Provide the (X, Y) coordinate of the cell's center where the given text is located.  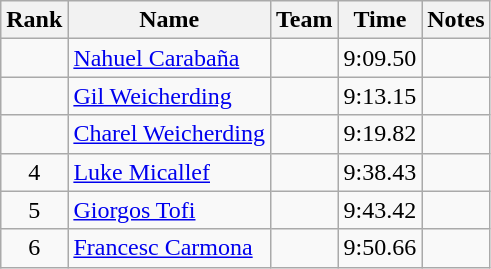
9:19.82 (380, 134)
Francesc Carmona (170, 248)
Time (380, 20)
Notes (456, 20)
5 (34, 210)
9:13.15 (380, 96)
9:43.42 (380, 210)
Rank (34, 20)
Nahuel Carabaña (170, 58)
4 (34, 172)
6 (34, 248)
Luke Micallef (170, 172)
9:38.43 (380, 172)
Charel Weicherding (170, 134)
9:50.66 (380, 248)
Name (170, 20)
Team (304, 20)
Giorgos Tofi (170, 210)
Gil Weicherding (170, 96)
9:09.50 (380, 58)
